For the text-containing cell, return its midpoint in [x, y] coordinate format. 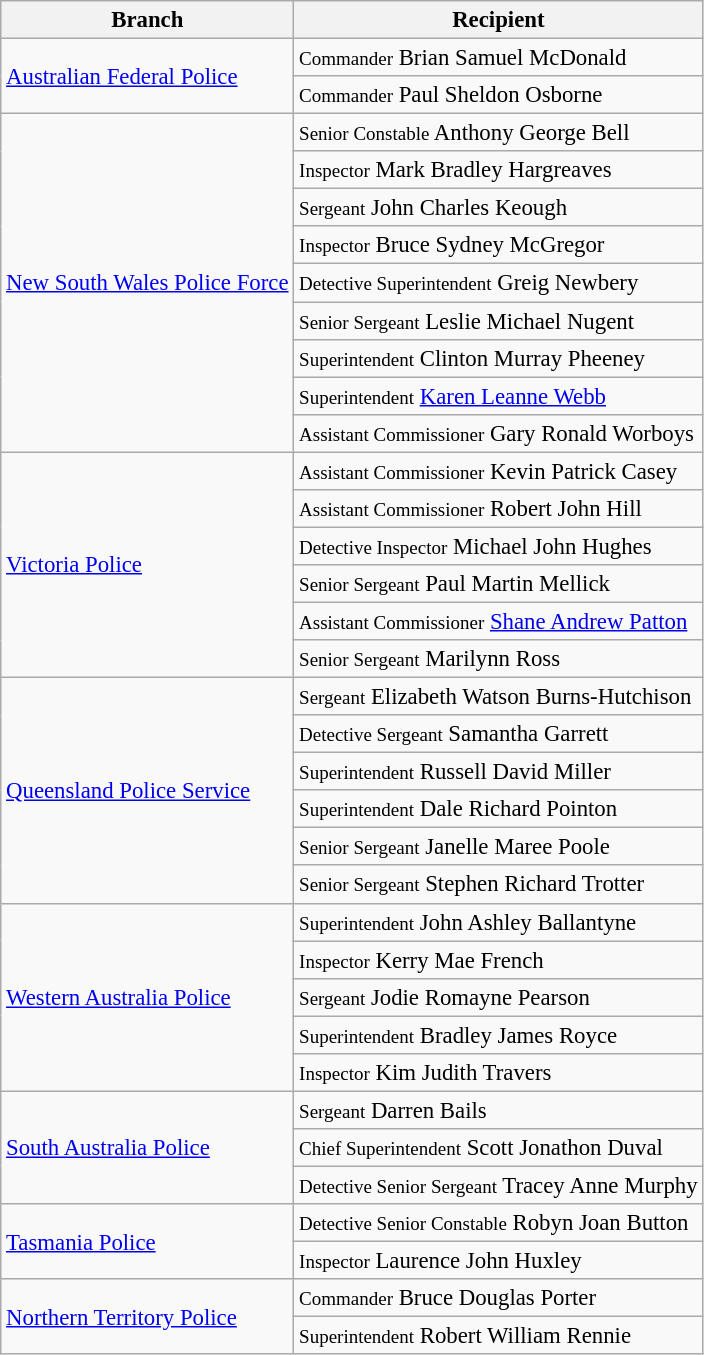
Detective Senior Constable Robyn Joan Button [498, 1223]
Superintendent Dale Richard Pointon [498, 809]
Chief Superintendent Scott Jonathon Duval [498, 1148]
Tasmania Police [148, 1242]
Queensland Police Service [148, 791]
Inspector Mark Bradley Hargreaves [498, 170]
Inspector Laurence John Huxley [498, 1261]
Australian Federal Police [148, 76]
Inspector Bruce Sydney McGregor [498, 245]
Recipient [498, 20]
Detective Superintendent Greig Newbery [498, 283]
Assistant Commissioner Robert John Hill [498, 509]
New South Wales Police Force [148, 283]
Sergeant Darren Bails [498, 1110]
Detective Inspector Michael John Hughes [498, 546]
Superintendent Karen Leanne Webb [498, 396]
Superintendent John Ashley Ballantyne [498, 922]
Northern Territory Police [148, 1316]
Assistant Commissioner Shane Andrew Patton [498, 621]
Senior Sergeant Leslie Michael Nugent [498, 321]
Inspector Kim Judith Travers [498, 1073]
Sergeant John Charles Keough [498, 208]
Senior Sergeant Stephen Richard Trotter [498, 885]
Superintendent Russell David Miller [498, 772]
Sergeant Elizabeth Watson Burns-Hutchison [498, 697]
Senior Constable Anthony George Bell [498, 133]
Assistant Commissioner Gary Ronald Worboys [498, 433]
Senior Sergeant Janelle Maree Poole [498, 847]
Western Australia Police [148, 997]
Commander Brian Samuel McDonald [498, 58]
Detective Sergeant Samantha Garrett [498, 734]
Superintendent Clinton Murray Pheeney [498, 358]
Sergeant Jodie Romayne Pearson [498, 997]
Superintendent Bradley James Royce [498, 1035]
Victoria Police [148, 565]
Assistant Commissioner Kevin Patrick Casey [498, 471]
Branch [148, 20]
Detective Senior Sergeant Tracey Anne Murphy [498, 1185]
South Australia Police [148, 1148]
Senior Sergeant Paul Martin Mellick [498, 584]
Superintendent Robert William Rennie [498, 1336]
Inspector Kerry Mae French [498, 960]
Commander Bruce Douglas Porter [498, 1298]
Senior Sergeant Marilynn Ross [498, 659]
Commander Paul Sheldon Osborne [498, 95]
